Provide the (x, y) coordinate of the cell's center where the given text is located.  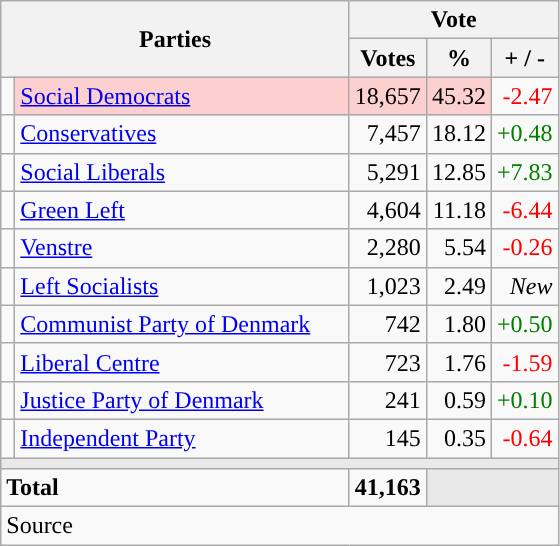
5,291 (388, 172)
1,023 (388, 286)
-6.44 (524, 210)
-0.26 (524, 248)
Parties (176, 39)
0.35 (458, 438)
1.76 (458, 362)
+0.50 (524, 324)
11.18 (458, 210)
Independent Party (182, 438)
Social Liberals (182, 172)
41,163 (388, 488)
18,657 (388, 96)
0.59 (458, 400)
Venstre (182, 248)
+0.10 (524, 400)
Votes (388, 58)
2.49 (458, 286)
Justice Party of Denmark (182, 400)
18.12 (458, 134)
Green Left (182, 210)
% (458, 58)
+ / - (524, 58)
-0.64 (524, 438)
Communist Party of Denmark (182, 324)
1.80 (458, 324)
+7.83 (524, 172)
241 (388, 400)
-2.47 (524, 96)
Source (280, 526)
+0.48 (524, 134)
5.54 (458, 248)
2,280 (388, 248)
New (524, 286)
12.85 (458, 172)
4,604 (388, 210)
7,457 (388, 134)
Liberal Centre (182, 362)
45.32 (458, 96)
742 (388, 324)
-1.59 (524, 362)
Vote (454, 20)
Conservatives (182, 134)
Total (176, 488)
Social Democrats (182, 96)
723 (388, 362)
Left Socialists (182, 286)
145 (388, 438)
